Output the [X, Y] coordinate of the center of the cell containing the given text.  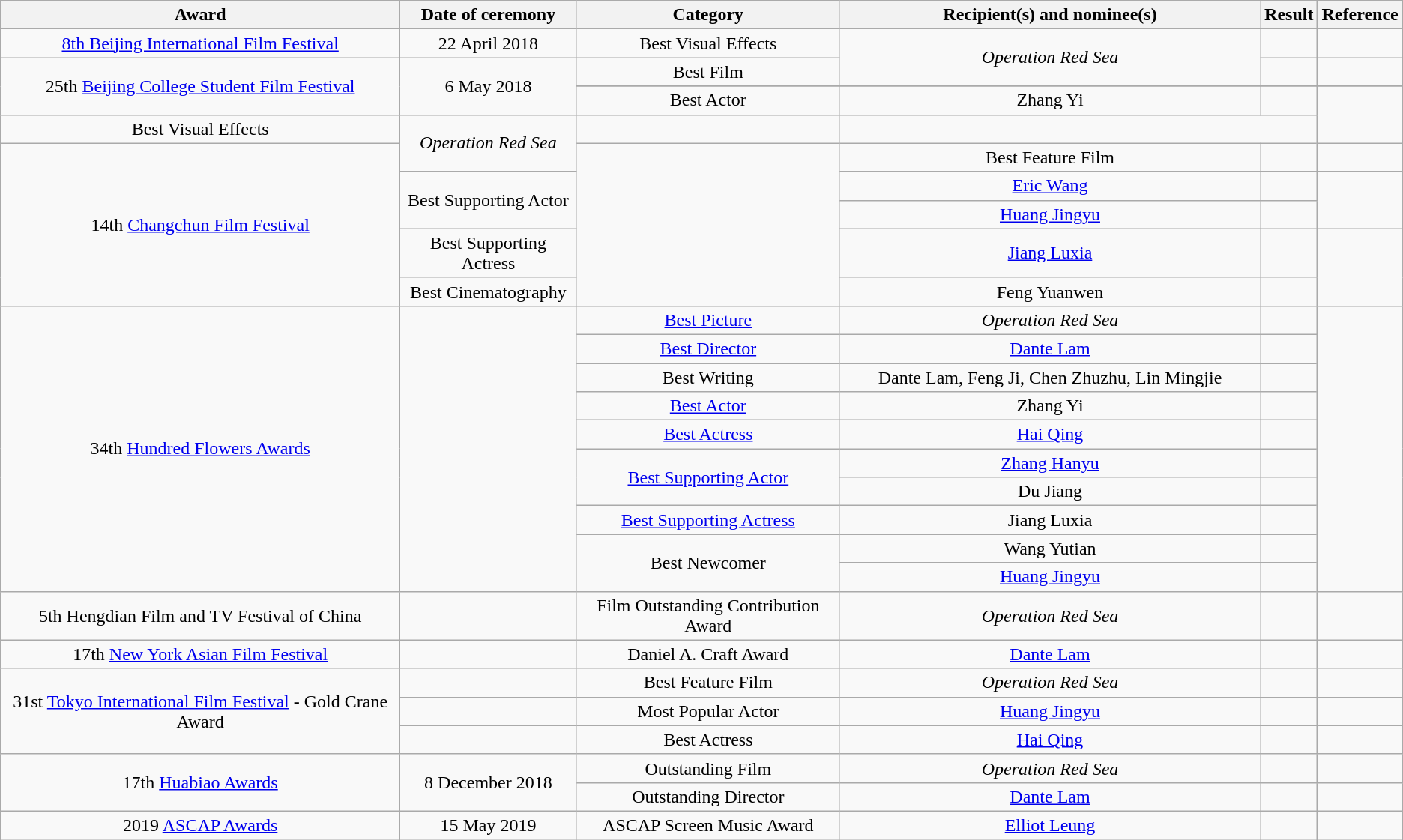
Recipient(s) and nominee(s) [1049, 15]
34th Hundred Flowers Awards [201, 448]
15 May 2019 [489, 825]
Outstanding Film [707, 768]
Outstanding Director [707, 797]
17th Huabiao Awards [201, 782]
Best Film [707, 72]
8 December 2018 [489, 782]
Most Popular Actor [707, 711]
25th Beijing College Student Film Festival [201, 86]
8th Beijing International Film Festival [201, 43]
Dante Lam, Feng Ji, Chen Zhuzhu, Lin Mingjie [1049, 377]
Category [707, 15]
Best Writing [707, 377]
Du Jiang [1049, 492]
Best Picture [707, 320]
Best Director [707, 348]
Award [201, 15]
Wang Yutian [1049, 549]
31st Tokyo International Film Festival - Gold Crane Award [201, 711]
Result [1289, 15]
6 May 2018 [489, 86]
Film Outstanding Contribution Award [707, 616]
Elliot Leung [1049, 825]
14th Changchun Film Festival [201, 225]
2019 ASCAP Awards [201, 825]
Feng Yuanwen [1049, 291]
Best Cinematography [489, 291]
22 April 2018 [489, 43]
17th New York Asian Film Festival [201, 654]
ASCAP Screen Music Award [707, 825]
Best Newcomer [707, 563]
Zhang Hanyu [1049, 463]
5th Hengdian Film and TV Festival of China [201, 616]
Reference [1360, 15]
Eric Wang [1049, 186]
Daniel A. Craft Award [707, 654]
Date of ceremony [489, 15]
